Capture the cell that displays the provided text and extract its [X, Y] central coordinate. 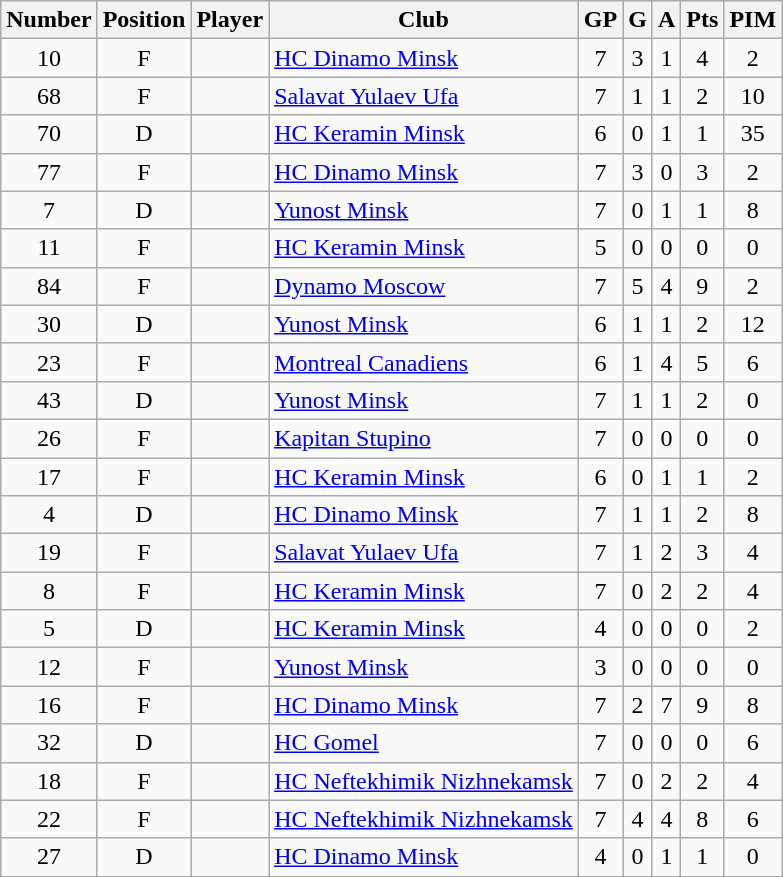
68 [49, 96]
17 [49, 477]
30 [49, 324]
11 [49, 248]
PIM [753, 20]
Dynamo Moscow [424, 286]
Player [230, 20]
GP [600, 20]
HC Gomel [424, 743]
22 [49, 819]
Club [424, 20]
Pts [702, 20]
Montreal Canadiens [424, 362]
Number [49, 20]
G [638, 20]
77 [49, 172]
Kapitan Stupino [424, 438]
35 [753, 134]
43 [49, 400]
19 [49, 553]
18 [49, 781]
16 [49, 705]
A [666, 20]
32 [49, 743]
84 [49, 286]
27 [49, 857]
70 [49, 134]
26 [49, 438]
23 [49, 362]
Position [144, 20]
